Extract the (x, y) coordinate from the center of the cell holding the provided text.  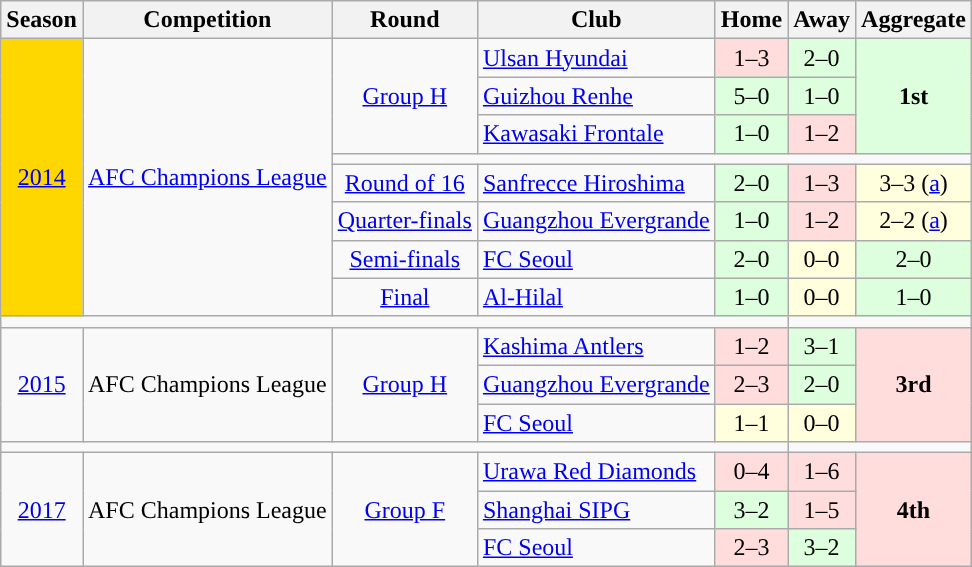
2015 (42, 384)
Kashima Antlers (596, 346)
0–4 (751, 472)
Guizhou Renhe (596, 96)
Kawasaki Frontale (596, 134)
Round of 16 (404, 183)
Quarter-finals (404, 221)
Aggregate (914, 20)
Shanghai SIPG (596, 510)
Final (404, 297)
2017 (42, 510)
1–1 (751, 423)
3rd (914, 384)
2014 (42, 178)
Urawa Red Diamonds (596, 472)
5–0 (751, 96)
Ulsan Hyundai (596, 58)
Round (404, 20)
Club (596, 20)
Semi-finals (404, 259)
Season (42, 20)
1–5 (822, 510)
Group F (404, 510)
1st (914, 96)
Away (822, 20)
1–6 (822, 472)
Al-Hilal (596, 297)
3–3 (a) (914, 183)
Home (751, 20)
3–1 (822, 346)
Competition (207, 20)
Sanfrecce Hiroshima (596, 183)
4th (914, 510)
2–2 (a) (914, 221)
